Identify which cell holds the provided text, then report its (x, y) central coordinate. 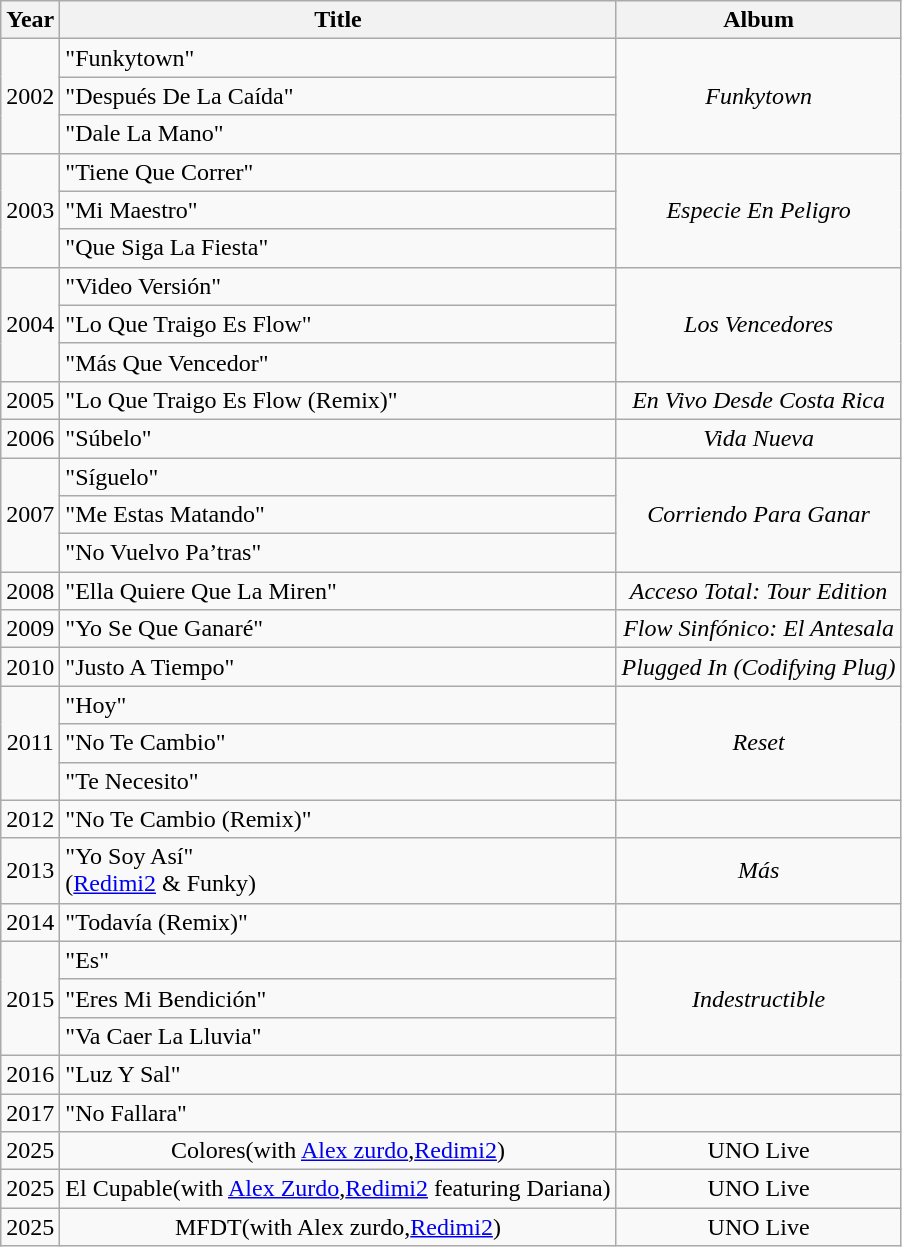
Acceso Total: Tour Edition (758, 591)
Los Vencedores (758, 324)
"Es" (338, 960)
2008 (30, 591)
"Súbelo" (338, 438)
2011 (30, 743)
Especie En Peligro (758, 210)
Flow Sinfónico: El Antesala (758, 629)
2004 (30, 324)
2017 (30, 1113)
"Funkytown" (338, 58)
2005 (30, 400)
"Mi Maestro" (338, 210)
"Luz Y Sal" (338, 1074)
2002 (30, 96)
Indestructible (758, 998)
"Síguelo" (338, 477)
"Eres Mi Bendición" (338, 998)
"Tiene Que Correr" (338, 172)
2014 (30, 922)
"No Fallara" (338, 1113)
2012 (30, 819)
En Vivo Desde Costa Rica (758, 400)
"Que Siga La Fiesta" (338, 248)
"No Te Cambio (Remix)" (338, 819)
2013 (30, 870)
"Va Caer La Lluvia" (338, 1036)
Vida Nueva (758, 438)
2006 (30, 438)
"Ella Quiere Que La Miren" (338, 591)
2016 (30, 1074)
Reset (758, 743)
"Me Estas Matando" (338, 515)
2003 (30, 210)
Funkytown (758, 96)
"No Vuelvo Pa’tras" (338, 553)
2010 (30, 667)
"Lo Que Traigo Es Flow" (338, 324)
"Yo Soy Así"(Redimi2 & Funky) (338, 870)
"Justo A Tiempo" (338, 667)
"Más Que Vencedor" (338, 362)
Year (30, 20)
Title (338, 20)
2009 (30, 629)
MFDT(with Alex zurdo,Redimi2) (338, 1227)
Más (758, 870)
"Lo Que Traigo Es Flow (Remix)" (338, 400)
El Cupable(with Alex Zurdo,Redimi2 featuring Dariana) (338, 1189)
"Te Necesito" (338, 781)
2015 (30, 998)
Corriendo Para Ganar (758, 515)
"Después De La Caída" (338, 96)
"Hoy" (338, 705)
"Video Versión" (338, 286)
"Yo Se Que Ganaré" (338, 629)
2007 (30, 515)
"Dale La Mano" (338, 134)
Plugged In (Codifying Plug) (758, 667)
"No Te Cambio" (338, 743)
"Todavía (Remix)" (338, 922)
Album (758, 20)
Colores(with Alex zurdo,Redimi2) (338, 1151)
